Return [x, y] of the center of cell containing provided text 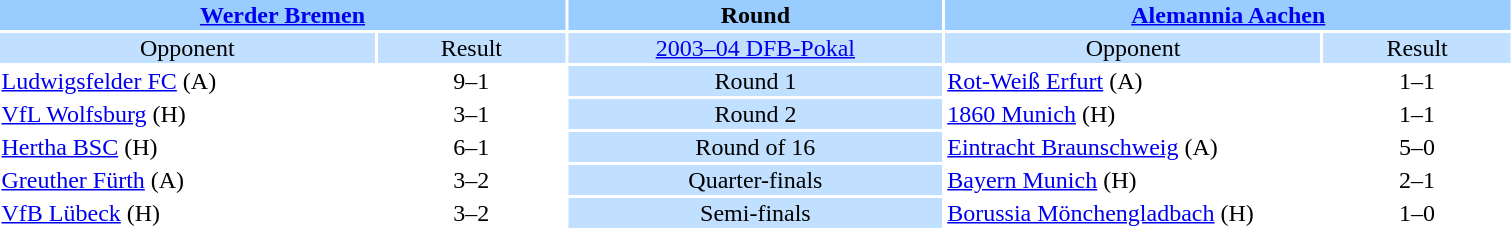
Hertha BSC (H) [188, 147]
1860 Munich (H) [1134, 114]
Eintracht Braunschweig (A) [1134, 147]
6–1 [472, 147]
2–1 [1416, 180]
Werder Bremen [282, 15]
1–0 [1416, 213]
Round of 16 [756, 147]
3–1 [472, 114]
Ludwigsfelder FC (A) [188, 81]
Round 2 [756, 114]
Greuther Fürth (A) [188, 180]
Alemannia Aachen [1228, 15]
Borussia Mönchengladbach (H) [1134, 213]
Round [756, 15]
Rot-Weiß Erfurt (A) [1134, 81]
Semi-finals [756, 213]
2003–04 DFB-Pokal [756, 48]
VfL Wolfsburg (H) [188, 114]
Round 1 [756, 81]
9–1 [472, 81]
Bayern Munich (H) [1134, 180]
Quarter-finals [756, 180]
VfB Lübeck (H) [188, 213]
5–0 [1416, 147]
